Return the [x, y] coordinate for the center point of the cell that contains the specified text.  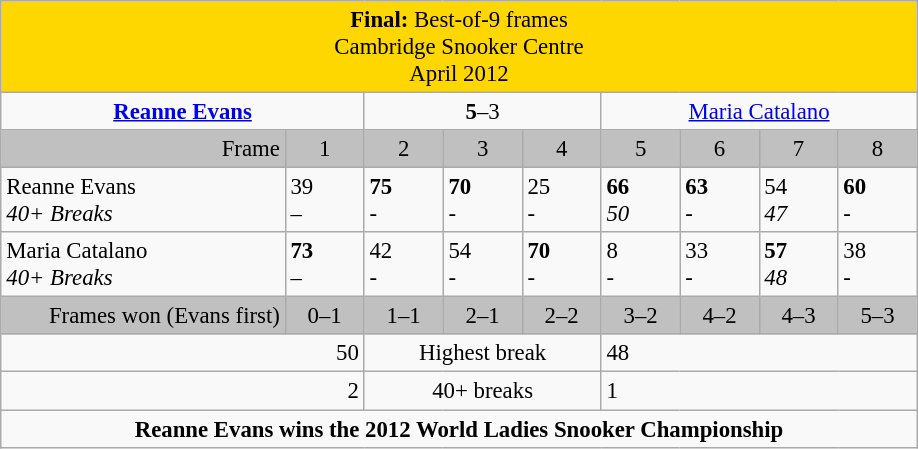
54- [482, 264]
Reanne Evans wins the 2012 World Ladies Snooker Championship [459, 429]
50 [182, 353]
33- [720, 264]
42- [404, 264]
0–1 [324, 316]
Highest break [482, 353]
39 – [324, 200]
40+ breaks [482, 391]
Final: Best-of-9 framesCambridge Snooker CentreApril 2012 [459, 47]
Maria Catalano 40+ Breaks [143, 264]
2–2 [562, 316]
5748 [798, 264]
6650 [640, 200]
6 [720, 149]
48 [759, 353]
4–2 [720, 316]
4 [562, 149]
8 [878, 149]
Frames won (Evans first) [143, 316]
73 – [324, 264]
Reanne Evans [182, 112]
7 [798, 149]
60- [878, 200]
25- [562, 200]
4–3 [798, 316]
8- [640, 264]
3 [482, 149]
5447 [798, 200]
5 [640, 149]
38- [878, 264]
Reanne Evans 40+ Breaks [143, 200]
2–1 [482, 316]
75- [404, 200]
3–2 [640, 316]
63- [720, 200]
Maria Catalano [759, 112]
Frame [143, 149]
1–1 [404, 316]
